Pinpoint the cell where the given text exists, returning its [x, y] midpoint coordinate. 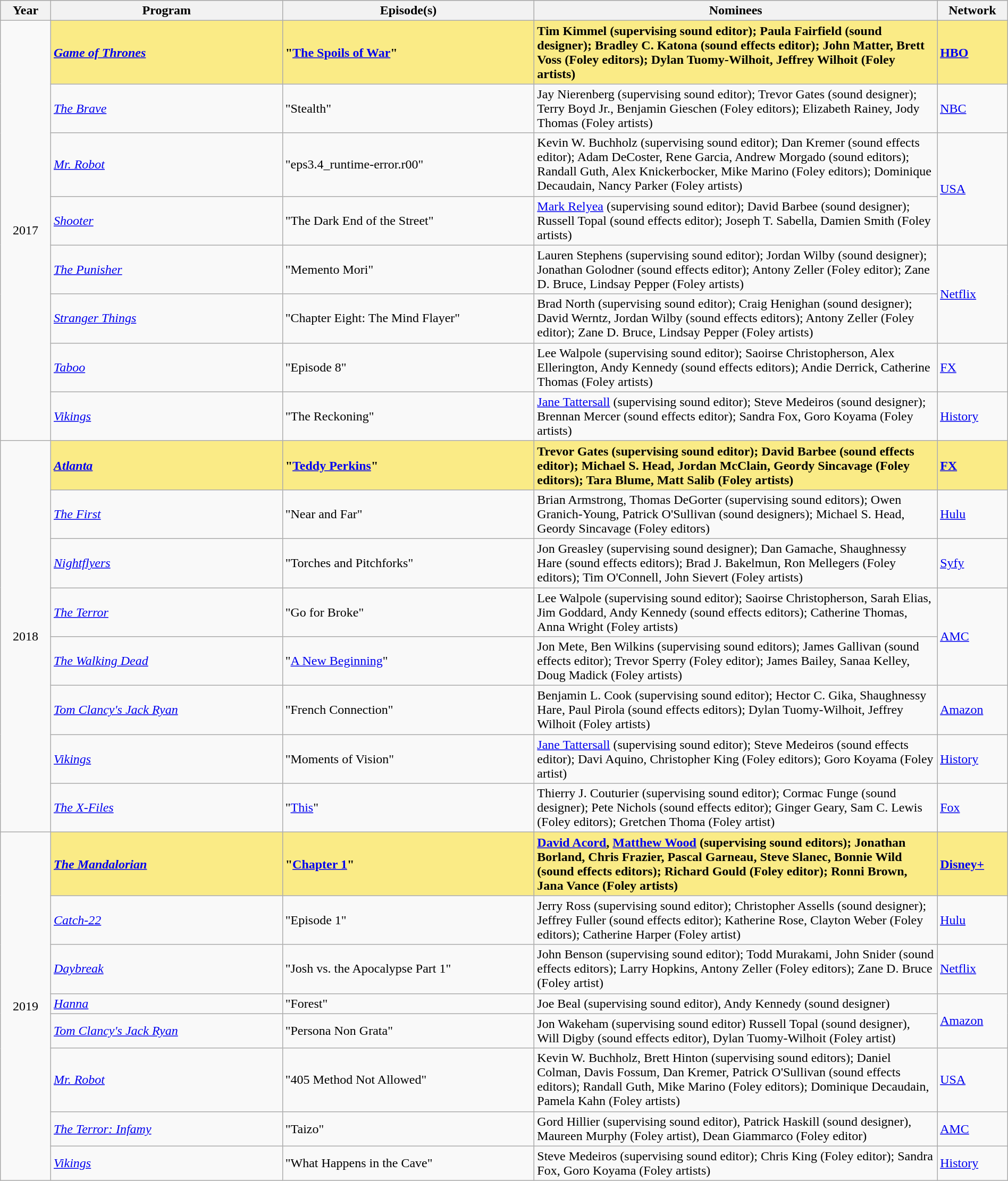
The Brave [166, 108]
The First [166, 514]
"Teddy Perkins" [408, 465]
"Go for Broke" [408, 612]
"Forest" [408, 1003]
"French Connection" [408, 710]
The Walking Dead [166, 661]
2018 [26, 636]
"eps3.4_runtime-error.r00" [408, 165]
The X-Files [166, 808]
Disney+ [973, 864]
Stranger Things [166, 318]
"What Happens in the Cave" [408, 1163]
"Memento Mori" [408, 269]
Game of Thrones [166, 52]
"This" [408, 808]
"405 Method Not Allowed" [408, 1080]
Fox [973, 808]
"Episode 8" [408, 367]
The Terror [166, 612]
The Terror: Infamy [166, 1129]
HBO [973, 52]
Steve Medeiros (supervising sound editor); Chris King (Foley editor); Sandra Fox, Goro Koyama (Foley artists) [736, 1163]
Nominees [736, 11]
Hanna [166, 1003]
Gord Hillier (supervising sound editor), Patrick Haskill (sound designer), Maureen Murphy (Foley artist), Dean Giammarco (Foley editor) [736, 1129]
"The Spoils of War" [408, 52]
"Chapter 1" [408, 864]
NBC [973, 108]
"Near and Far" [408, 514]
"The Dark End of the Street" [408, 221]
Shooter [166, 221]
Jon Wakeham (supervising sound editor) Russell Topal (sound designer), Will Digby (sound effects editor), Dylan Tuomy-Wilhoit (Foley artist) [736, 1031]
The Mandalorian [166, 864]
Catch-22 [166, 920]
Atlanta [166, 465]
Network [973, 11]
Nightflyers [166, 563]
Joe Beal (supervising sound editor), Andy Kennedy (sound designer) [736, 1003]
Taboo [166, 367]
"Torches and Pitchforks" [408, 563]
"Persona Non Grata" [408, 1031]
"Stealth" [408, 108]
Daybreak [166, 969]
"The Reckoning" [408, 416]
2019 [26, 1007]
Episode(s) [408, 11]
"Moments of Vision" [408, 759]
Year [26, 11]
"Chapter Eight: The Mind Flayer" [408, 318]
Syfy [973, 563]
Program [166, 11]
"Taizo" [408, 1129]
"A New Beginning" [408, 661]
2017 [26, 231]
"Josh vs. the Apocalypse Part 1" [408, 969]
"Episode 1" [408, 920]
The Punisher [166, 269]
